Output the (x, y) coordinate of the center of the cell containing the given text.  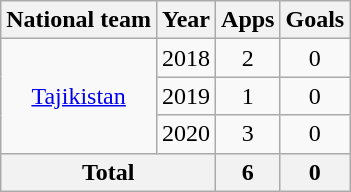
2018 (186, 58)
Goals (315, 20)
6 (248, 172)
2 (248, 58)
3 (248, 134)
1 (248, 96)
National team (79, 20)
Tajikistan (79, 96)
Total (108, 172)
Year (186, 20)
Apps (248, 20)
2020 (186, 134)
2019 (186, 96)
